Output the [X, Y] coordinate of the center of the cell containing the given text.  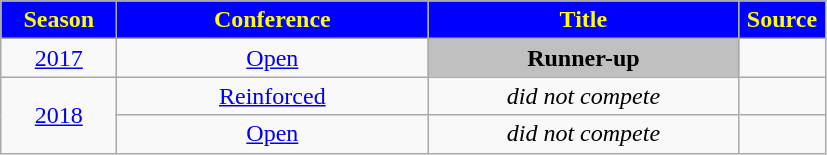
Season [59, 20]
Conference [272, 20]
Reinforced [272, 96]
2017 [59, 58]
Title [584, 20]
2018 [59, 115]
Source [782, 20]
Runner-up [584, 58]
